Detect which cell encompasses the target text, then output its [X, Y] center coordinate. 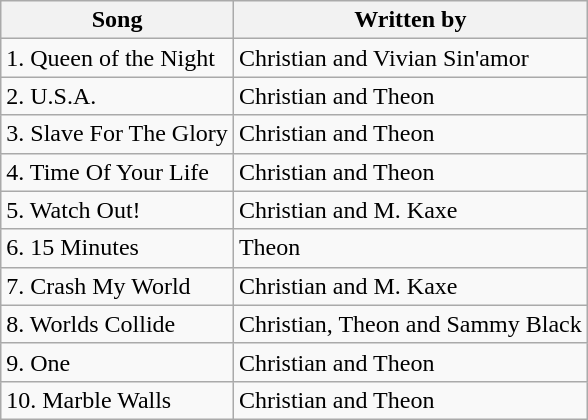
9. One [118, 362]
4. Time Of Your Life [118, 172]
Written by [410, 20]
10. Marble Walls [118, 400]
3. Slave For The Glory [118, 134]
Christian, Theon and Sammy Black [410, 324]
1. Queen of the Night [118, 58]
8. Worlds Collide [118, 324]
5. Watch Out! [118, 210]
6. 15 Minutes [118, 248]
7. Crash My World [118, 286]
Theon [410, 248]
Christian and Vivian Sin'amor [410, 58]
Song [118, 20]
2. U.S.A. [118, 96]
